Pinpoint the cell where the given text exists, returning its [x, y] midpoint coordinate. 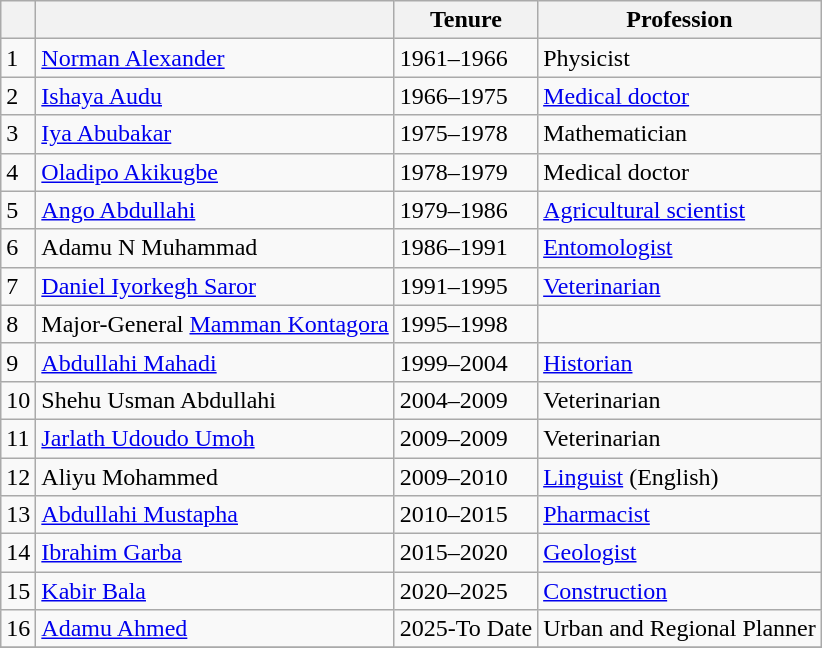
13 [18, 515]
1 [18, 58]
3 [18, 134]
2020–2025 [466, 591]
Physicist [680, 58]
9 [18, 362]
2009–2009 [466, 438]
Aliyu Mohammed [215, 477]
12 [18, 477]
Linguist (English) [680, 477]
5 [18, 210]
7 [18, 286]
2009–2010 [466, 477]
1978–1979 [466, 172]
1995–1998 [466, 324]
2015–2020 [466, 553]
Historian [680, 362]
1979–1986 [466, 210]
2004–2009 [466, 400]
1961–1966 [466, 58]
Pharmacist [680, 515]
Ishaya Audu [215, 96]
Daniel Iyorkegh Saror [215, 286]
Kabir Bala [215, 591]
2 [18, 96]
8 [18, 324]
1966–1975 [466, 96]
1975–1978 [466, 134]
Profession [680, 20]
Agricultural scientist [680, 210]
2010–2015 [466, 515]
4 [18, 172]
6 [18, 248]
Abdullahi Mustapha [215, 515]
15 [18, 591]
Adamu N Muhammad [215, 248]
Abdullahi Mahadi [215, 362]
Major-General Mamman Kontagora [215, 324]
Ibrahim Garba [215, 553]
Entomologist [680, 248]
Iya Abubakar [215, 134]
10 [18, 400]
Shehu Usman Abdullahi [215, 400]
Ango Abdullahi [215, 210]
Construction [680, 591]
1986–1991 [466, 248]
Urban and Regional Planner [680, 629]
14 [18, 553]
Geologist [680, 553]
Jarlath Udoudo Umoh [215, 438]
1991–1995 [466, 286]
Tenure [466, 20]
Mathematician [680, 134]
Adamu Ahmed [215, 629]
11 [18, 438]
16 [18, 629]
Norman Alexander [215, 58]
2025-To Date [466, 629]
Oladipo Akikugbe [215, 172]
1999–2004 [466, 362]
